Extract the [x, y] coordinate from the center of the cell holding the provided text.  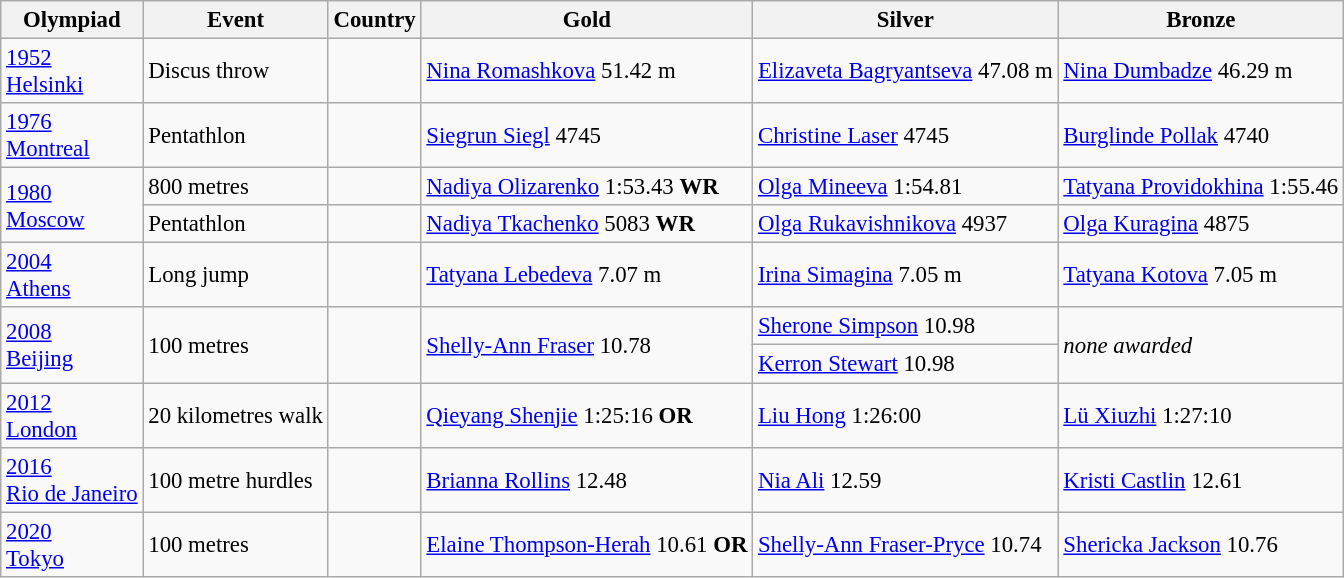
Brianna Rollins 12.48 [587, 480]
Tatyana Kotova 7.05 m [1201, 276]
Country [374, 20]
Nina Dumbadze 46.29 m [1201, 72]
Long jump [236, 276]
Olga Kuragina 4875 [1201, 224]
Lü Xiuzhi 1:27:10 [1201, 416]
2016Rio de Janeiro [72, 480]
2020Tokyo [72, 544]
none awarded [1201, 346]
Olga Mineeva 1:54.81 [906, 187]
2004Athens [72, 276]
Qieyang Shenjie 1:25:16 OR [587, 416]
Nadiya Olizarenko 1:53.43 WR [587, 187]
1976Montreal [72, 136]
Elizaveta Bagryantseva 47.08 m [906, 72]
Nina Romashkova 51.42 m [587, 72]
20 kilometres walk [236, 416]
1980Moscow [72, 206]
Shelly-Ann Fraser-Pryce 10.74 [906, 544]
1952Helsinki [72, 72]
Shelly-Ann Fraser 10.78 [587, 346]
Discus throw [236, 72]
Bronze [1201, 20]
Silver [906, 20]
2008Beijing [72, 346]
Event [236, 20]
Siegrun Siegl 4745 [587, 136]
Tatyana Providokhina 1:55.46 [1201, 187]
Nia Ali 12.59 [906, 480]
Olga Rukavishnikova 4937 [906, 224]
Liu Hong 1:26:00 [906, 416]
Burglinde Pollak 4740 [1201, 136]
Gold [587, 20]
Kerron Stewart 10.98 [906, 364]
Shericka Jackson 10.76 [1201, 544]
Tatyana Lebedeva 7.07 m [587, 276]
Nadiya Tkachenko 5083 WR [587, 224]
Elaine Thompson-Herah 10.61 OR [587, 544]
Kristi Castlin 12.61 [1201, 480]
100 metre hurdles [236, 480]
Irina Simagina 7.05 m [906, 276]
Christine Laser 4745 [906, 136]
Olympiad [72, 20]
Sherone Simpson 10.98 [906, 327]
800 metres [236, 187]
2012London [72, 416]
